Scan for the cell matching the given text and deliver its (x, y) coordinate at center. 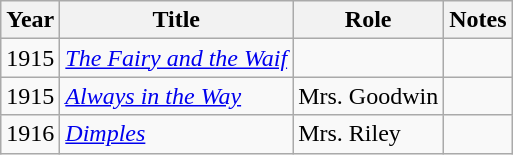
Always in the Way (176, 96)
Year (30, 20)
1916 (30, 134)
The Fairy and the Waif (176, 58)
Mrs. Goodwin (368, 96)
Dimples (176, 134)
Role (368, 20)
Mrs. Riley (368, 134)
Notes (478, 20)
Title (176, 20)
